Find where the given text appears and provide that cell's center as (X, Y) coordinate. 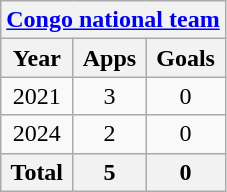
2024 (37, 134)
Apps (110, 58)
Year (37, 58)
Total (37, 172)
2 (110, 134)
2021 (37, 96)
5 (110, 172)
Congo national team (113, 20)
Goals (186, 58)
3 (110, 96)
